Search for the cell housing the specified text and yield its (x, y) center coordinate. 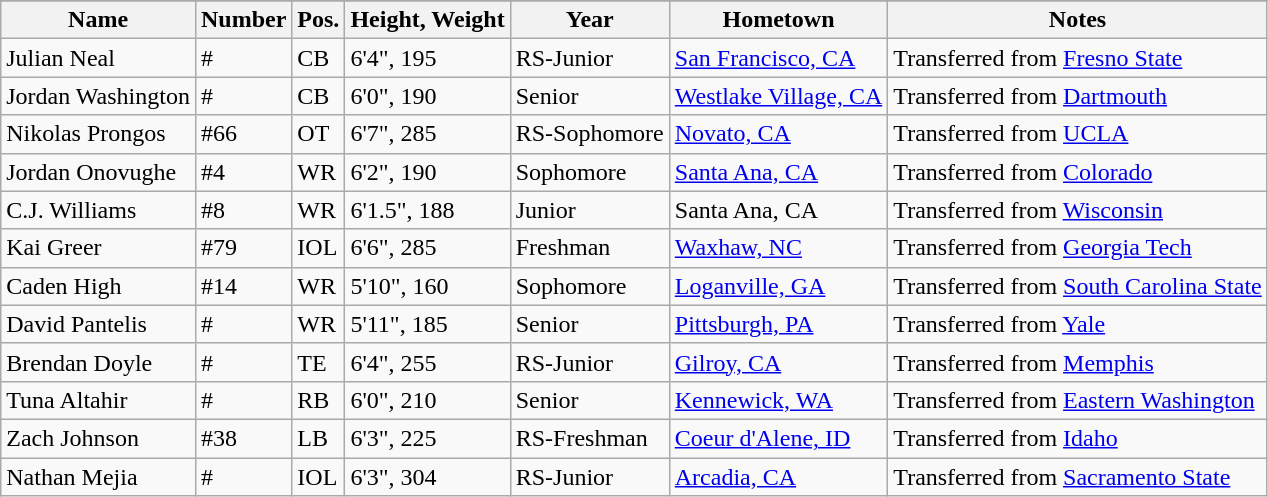
Transferred from South Carolina State (1078, 286)
Loganville, GA (778, 286)
San Francisco, CA (778, 58)
6'2", 190 (428, 172)
Julian Neal (98, 58)
Notes (1078, 20)
Transferred from Eastern Washington (1078, 400)
Westlake Village, CA (778, 96)
Transferred from Georgia Tech (1078, 248)
Junior (590, 210)
Waxhaw, NC (778, 248)
6'4", 255 (428, 362)
6'0", 190 (428, 96)
Gilroy, CA (778, 362)
#79 (243, 248)
#38 (243, 438)
Name (98, 20)
RB (318, 400)
5'10", 160 (428, 286)
#14 (243, 286)
Caden High (98, 286)
6'0", 210 (428, 400)
Height, Weight (428, 20)
Pos. (318, 20)
Transferred from Sacramento State (1078, 477)
Transferred from Yale (1078, 324)
#66 (243, 134)
6'1.5", 188 (428, 210)
#4 (243, 172)
Coeur d'Alene, ID (778, 438)
6'3", 225 (428, 438)
6'4", 195 (428, 58)
Transferred from Idaho (1078, 438)
RS-Sophomore (590, 134)
Transferred from UCLA (1078, 134)
Zach Johnson (98, 438)
5'11", 185 (428, 324)
Transferred from Wisconsin (1078, 210)
Jordan Washington (98, 96)
Novato, CA (778, 134)
Year (590, 20)
TE (318, 362)
#8 (243, 210)
Hometown (778, 20)
6'7", 285 (428, 134)
Tuna Altahir (98, 400)
Number (243, 20)
RS-Freshman (590, 438)
C.J. Williams (98, 210)
6'3", 304 (428, 477)
Kai Greer (98, 248)
Brendan Doyle (98, 362)
Pittsburgh, PA (778, 324)
6'6", 285 (428, 248)
Jordan Onovughe (98, 172)
Transferred from Colorado (1078, 172)
Nikolas Prongos (98, 134)
Transferred from Fresno State (1078, 58)
LB (318, 438)
Kennewick, WA (778, 400)
Transferred from Memphis (1078, 362)
OT (318, 134)
Nathan Mejia (98, 477)
David Pantelis (98, 324)
Transferred from Dartmouth (1078, 96)
Freshman (590, 248)
Arcadia, CA (778, 477)
